Pinpoint the cell where the given text exists, returning its (x, y) midpoint coordinate. 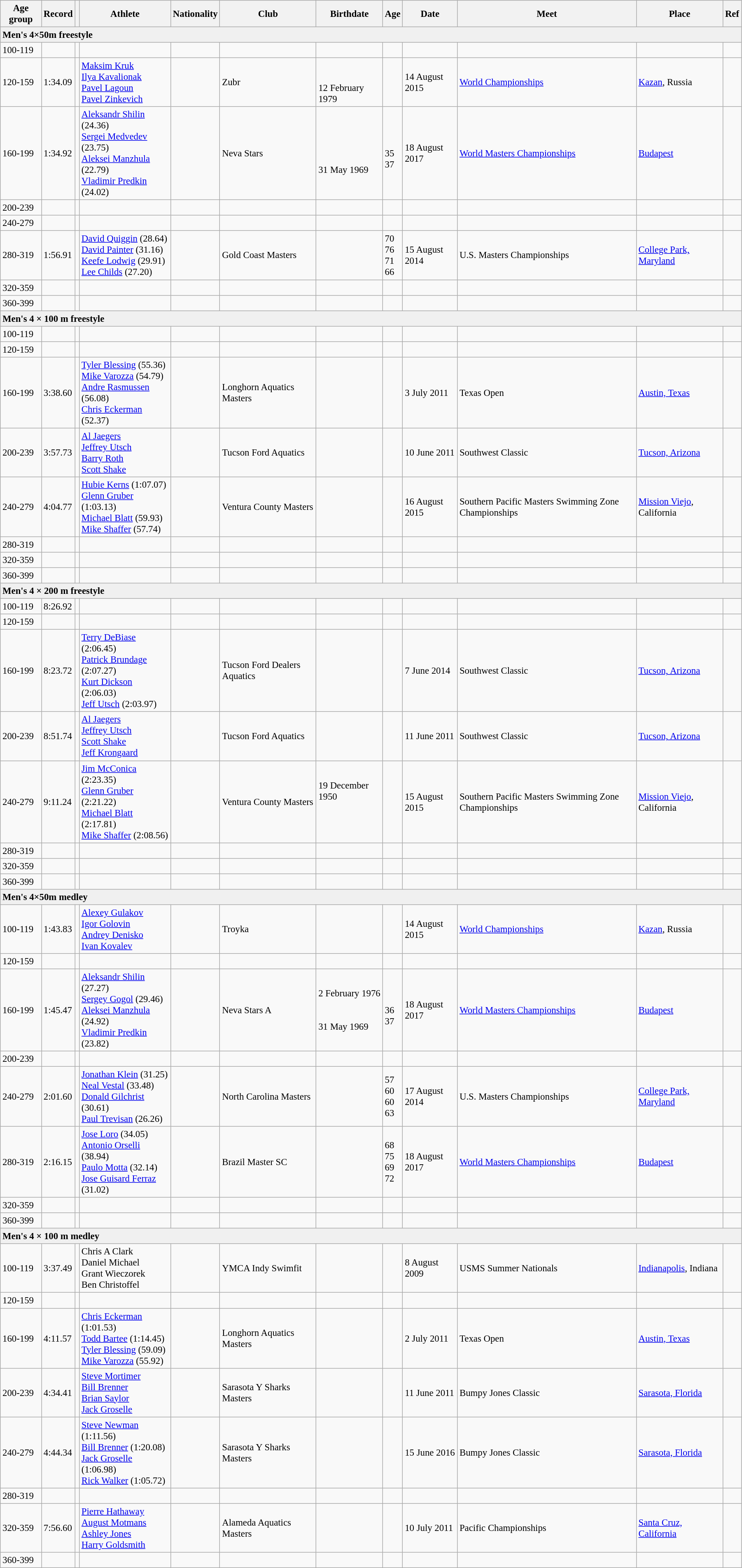
Chris A ClarkDaniel MichaelGrant WieczorekBen Christoffel (125, 1268)
Alexey GulakovIgor GolovinAndrey DeniskoIvan Kovalev (125, 929)
68756972 (393, 1162)
Steve Newman (1:11.56)Bill Brenner (1:20.08)Jack Groselle (1:06.98)Rick Walker (1:05.72) (125, 1453)
Men's 4 × 100 m freestyle (371, 319)
Record (58, 14)
8:26.92 (58, 607)
Age group (21, 14)
2 July 2011 (430, 1338)
7 June 2014 (430, 671)
17 August 2014 (430, 1097)
Jose Loro (34.05)Antonio Orselli (38.94)Paulo Motta (32.14)Jose Guisard Ferraz (31.02) (125, 1162)
Al JaegersJeffrey UtschScott ShakeJeff Krongaard (125, 737)
Jonathan Klein (31.25)Neal Vestal (33.48)Donald Gilchrist (30.61)Paul Trevisan (26.26) (125, 1097)
2 February 197631 May 1969 (349, 1010)
3537 (393, 153)
4:34.41 (58, 1393)
31 May 1969 (349, 153)
10 June 2011 (430, 453)
15 June 2016 (430, 1453)
8:23.72 (58, 671)
Al JaegersJeffrey UtschBarry RothScott Shake (125, 453)
1:34.09 (58, 82)
12 February 1979 (349, 82)
3637 (393, 1010)
Aleksandr Shilin (27.27)Sergey Gogol (29.46)Aleksei Manzhula (24.92)Vladimir Predkin (23.82) (125, 1010)
3 July 2011 (430, 393)
Gold Coast Masters (268, 255)
Men's 4 × 200 m freestyle (371, 591)
1:56.91 (58, 255)
4:04.77 (58, 507)
1:34.92 (58, 153)
Alameda Aquatics Masters (268, 1528)
North Carolina Masters (268, 1097)
Pierre HathawayAugust MotmansAshley JonesHarry Goldsmith (125, 1528)
57606063 (393, 1097)
Athlete (125, 14)
Chris Eckerman (1:01.53)Todd Bartee (1:14.45)Tyler Blessing (59.09)Mike Varozza (55.92) (125, 1338)
YMCA Indy Swimfit (268, 1268)
Jim McConica (2:23.35)Glenn Gruber (2:21.22)Michael Blatt (2:17.81)Mike Shaffer (2:08.56) (125, 802)
8 August 2009 (430, 1268)
Terry DeBiase (2:06.45)Patrick Brundage (2:07.27)Kurt Dickson (2:06.03)Jeff Utsch (2:03.97) (125, 671)
Ref (732, 14)
19 December 1950 (349, 802)
Neva Stars A (268, 1010)
Troyka (268, 929)
Nationality (195, 14)
7:56.60 (58, 1528)
15 August 2015 (430, 802)
4:44.34 (58, 1453)
Pacific Championships (547, 1528)
70767166 (393, 255)
8:51.74 (58, 737)
Steve MortimerBill BrennerBrian SaylorJack Groselle (125, 1393)
Aleksandr Shilin (24.36)Sergei Medvedev (23.75)Aleksei Manzhula (22.79)Vladimir Predkin (24.02) (125, 153)
Birthdate (349, 14)
Age (393, 14)
15 August 2014 (430, 255)
Indianapolis, Indiana (679, 1268)
Zubr (268, 82)
Date (430, 14)
4:11.57 (58, 1338)
2:01.60 (58, 1097)
Santa Cruz, California (679, 1528)
Hubie Kerns (1:07.07)Glenn Gruber (1:03.13)Michael Blatt (59.93)Mike Shaffer (57.74) (125, 507)
USMS Summer Nationals (547, 1268)
Maksim KrukIlya KavalionakPavel LagounPavel Zinkevich (125, 82)
Club (268, 14)
Neva Stars (268, 153)
3:37.49 (58, 1268)
Men's 4 × 100 m medley (371, 1236)
16 August 2015 (430, 507)
Meet (547, 14)
Brazil Master SC (268, 1162)
3:57.73 (58, 453)
2:16.15 (58, 1162)
Tucson Ford Dealers Aquatics (268, 671)
Tyler Blessing (55.36)Mike Varozza (54.79)Andre Rasmussen (56.08)Chris Eckerman (52.37) (125, 393)
Men's 4×50m freestyle (371, 35)
3:38.60 (58, 393)
1:43.83 (58, 929)
1:45.47 (58, 1010)
Men's 4×50m medley (371, 897)
David Quiggin (28.64)David Painter (31.16)Keefe Lodwig (29.91)Lee Childs (27.20) (125, 255)
10 July 2011 (430, 1528)
9:11.24 (58, 802)
Place (679, 14)
